Detect which cell encompasses the target text, then output its [X, Y] center coordinate. 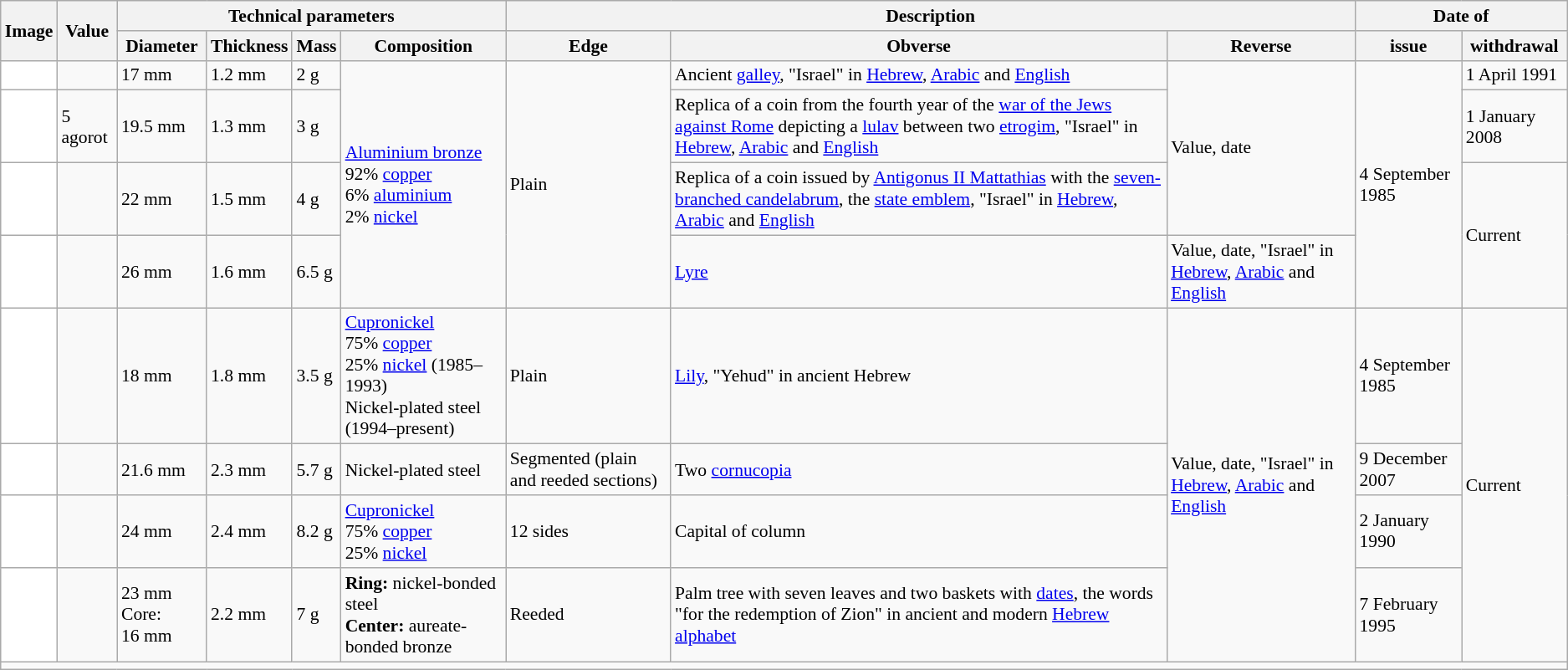
Technical parameters [311, 16]
2.3 mm [249, 470]
Ring: nickel-bonded steelCenter: aureate-bonded bronze [423, 615]
22 mm [162, 199]
1.5 mm [249, 199]
Mass [316, 46]
Cupronickel75% copper25% nickel [423, 532]
2.4 mm [249, 532]
Edge [589, 46]
Nickel-plated steel [423, 470]
Image [29, 30]
26 mm [162, 271]
7 g [316, 615]
1 January 2008 [1514, 127]
withdrawal [1514, 46]
23 mmCore: 16 mm [162, 615]
Composition [423, 46]
19.5 mm [162, 127]
Lily, "Yehud" in ancient Hebrew [918, 376]
3.5 g [316, 376]
1.8 mm [249, 376]
Capital of column [918, 532]
Two cornucopia [918, 470]
Reverse [1261, 46]
7 February 1995 [1408, 615]
1 April 1991 [1514, 75]
Value [87, 30]
24 mm [162, 532]
5.7 g [316, 470]
Replica of a coin issued by Antigonus II Mattathias with the seven-branched candelabrum, the state emblem, "Israel" in Hebrew, Arabic and English [918, 199]
5 agorot [87, 127]
Segmented (plain and reeded sections) [589, 470]
3 g [316, 127]
8.2 g [316, 532]
Thickness [249, 46]
Palm tree with seven leaves and two baskets with dates, the words "for the redemption of Zion" in ancient and modern Hebrew alphabet [918, 615]
12 sides [589, 532]
17 mm [162, 75]
1.6 mm [249, 271]
issue [1408, 46]
18 mm [162, 376]
Cupronickel75% copper25% nickel (1985–1993)Nickel-plated steel (1994–present) [423, 376]
Aluminium bronze92% copper6% aluminium2% nickel [423, 184]
Diameter [162, 46]
9 December 2007 [1408, 470]
Reeded [589, 615]
2 g [316, 75]
Obverse [918, 46]
6.5 g [316, 271]
1.2 mm [249, 75]
2.2 mm [249, 615]
2 January 1990 [1408, 532]
Date of [1460, 16]
1.3 mm [249, 127]
4 g [316, 199]
21.6 mm [162, 470]
Description [931, 16]
Ancient galley, "Israel" in Hebrew, Arabic and English [918, 75]
Lyre [918, 271]
Value, date [1261, 147]
